From the cell containing the given text, extract its center point as [X, Y] coordinate. 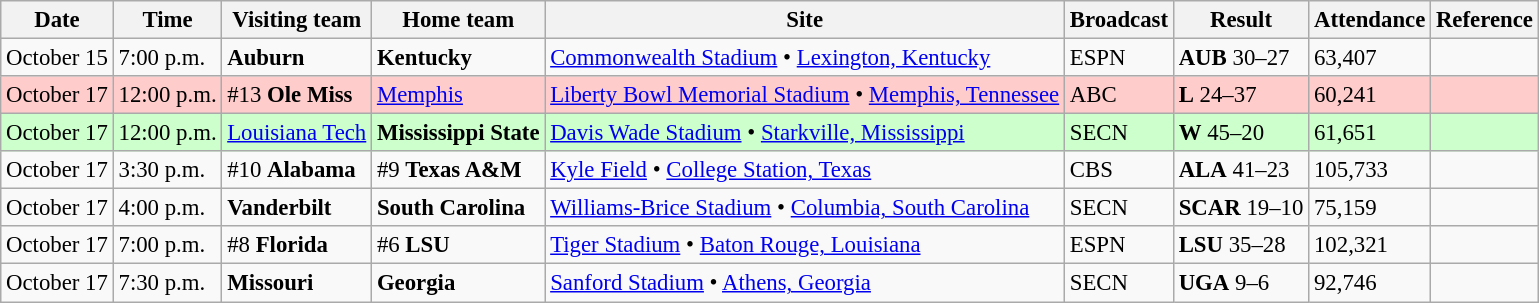
Liberty Bowl Memorial Stadium • Memphis, Tennessee [805, 95]
Time [168, 20]
CBS [1118, 170]
ABC [1118, 95]
Williams-Brice Stadium • Columbia, South Carolina [805, 208]
92,746 [1370, 283]
Georgia [458, 283]
Davis Wade Stadium • Starkville, Mississippi [805, 133]
Sanford Stadium • Athens, Georgia [805, 283]
Auburn [297, 58]
61,651 [1370, 133]
Date [57, 20]
Kentucky [458, 58]
AUB 30–27 [1240, 58]
Visiting team [297, 20]
Attendance [1370, 20]
Mississippi State [458, 133]
Kyle Field • College Station, Texas [805, 170]
Broadcast [1118, 20]
L 24–37 [1240, 95]
Memphis [458, 95]
3:30 p.m. [168, 170]
ALA 41–23 [1240, 170]
63,407 [1370, 58]
#6 LSU [458, 245]
South Carolina [458, 208]
October 15 [57, 58]
Result [1240, 20]
LSU 35–28 [1240, 245]
Missouri [297, 283]
4:00 p.m. [168, 208]
Vanderbilt [297, 208]
60,241 [1370, 95]
#13 Ole Miss [297, 95]
#8 Florida [297, 245]
#9 Texas A&M [458, 170]
105,733 [1370, 170]
Commonwealth Stadium • Lexington, Kentucky [805, 58]
Louisiana Tech [297, 133]
W 45–20 [1240, 133]
75,159 [1370, 208]
UGA 9–6 [1240, 283]
SCAR 19–10 [1240, 208]
Reference [1485, 20]
7:30 p.m. [168, 283]
102,321 [1370, 245]
Home team [458, 20]
Site [805, 20]
Tiger Stadium • Baton Rouge, Louisiana [805, 245]
#10 Alabama [297, 170]
